Identify which cell holds the provided text, then report its (X, Y) central coordinate. 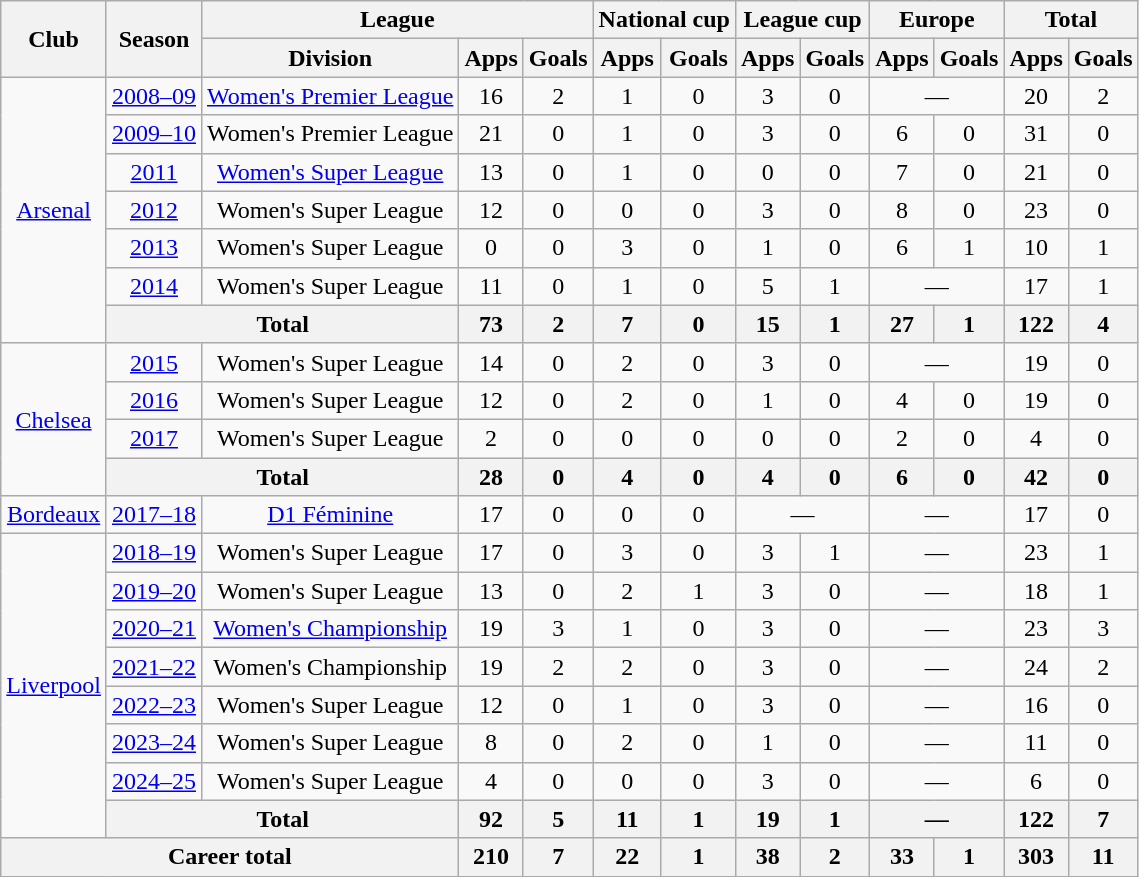
2017 (154, 438)
D1 Féminine (330, 515)
Division (330, 58)
33 (902, 857)
2019–20 (154, 591)
Arsenal (54, 210)
2012 (154, 210)
210 (491, 857)
National cup (664, 20)
2011 (154, 172)
Bordeaux (54, 515)
2020–21 (154, 629)
Chelsea (54, 419)
2009–10 (154, 134)
10 (1036, 248)
Liverpool (54, 686)
Europe (937, 20)
15 (767, 324)
2018–19 (154, 553)
2013 (154, 248)
League cup (802, 20)
Season (154, 39)
303 (1036, 857)
73 (491, 324)
42 (1036, 477)
28 (491, 477)
2024–25 (154, 781)
27 (902, 324)
38 (767, 857)
2021–22 (154, 667)
Club (54, 39)
2023–24 (154, 743)
2014 (154, 286)
20 (1036, 96)
92 (491, 819)
18 (1036, 591)
League (398, 20)
31 (1036, 134)
22 (627, 857)
Career total (230, 857)
2008–09 (154, 96)
2015 (154, 362)
2016 (154, 400)
14 (491, 362)
2017–18 (154, 515)
24 (1036, 667)
2022–23 (154, 705)
